Determine the [x, y] coordinate at the center of the cell enclosing the given text.  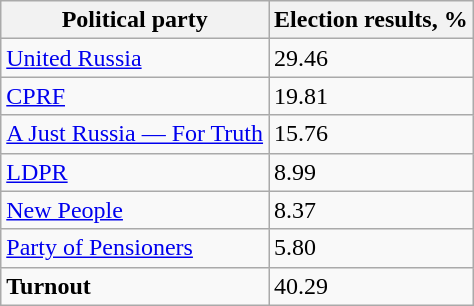
8.37 [372, 210]
8.99 [372, 172]
15.76 [372, 134]
United Russia [135, 58]
New People [135, 210]
29.46 [372, 58]
40.29 [372, 286]
19.81 [372, 96]
Party of Pensioners [135, 248]
Turnout [135, 286]
LDPR [135, 172]
CPRF [135, 96]
Political party [135, 20]
A Just Russia — For Truth [135, 134]
Election results, % [372, 20]
5.80 [372, 248]
